Search for the cell housing the specified text and yield its (X, Y) center coordinate. 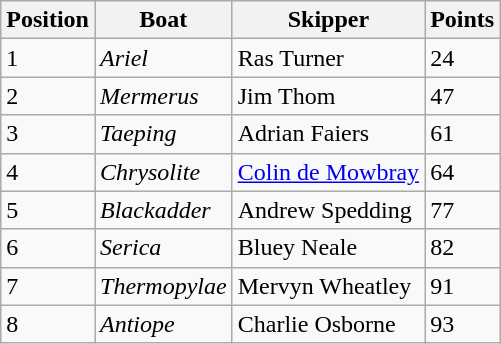
Position (48, 20)
Points (462, 20)
Ras Turner (328, 58)
93 (462, 324)
4 (48, 172)
77 (462, 210)
6 (48, 248)
1 (48, 58)
24 (462, 58)
47 (462, 96)
Serica (163, 248)
Chrysolite (163, 172)
61 (462, 134)
Bluey Neale (328, 248)
3 (48, 134)
Adrian Faiers (328, 134)
Jim Thom (328, 96)
91 (462, 286)
5 (48, 210)
Colin de Mowbray (328, 172)
64 (462, 172)
Andrew Spedding (328, 210)
Ariel (163, 58)
Mermerus (163, 96)
7 (48, 286)
Boat (163, 20)
Mervyn Wheatley (328, 286)
Blackadder (163, 210)
2 (48, 96)
Thermopylae (163, 286)
8 (48, 324)
Charlie Osborne (328, 324)
Taeping (163, 134)
Antiope (163, 324)
82 (462, 248)
Skipper (328, 20)
